For the text-containing cell, return its midpoint in [x, y] coordinate format. 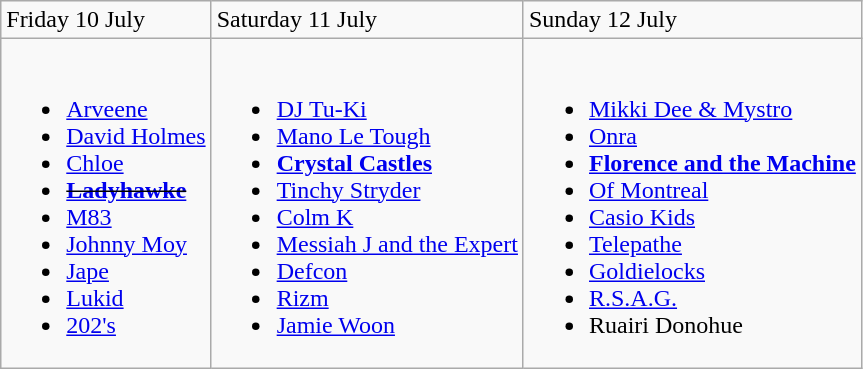
DJ Tu-KiMano Le ToughCrystal CastlesTinchy StryderColm KMessiah J and the ExpertDefconRizmJamie Woon [367, 204]
ArveeneDavid HolmesChloeLadyhawkeM83Johnny MoyJapeLukid202's [106, 204]
Saturday 11 July [367, 20]
Friday 10 July [106, 20]
Sunday 12 July [692, 20]
Mikki Dee & MystroOnraFlorence and the MachineOf MontrealCasio KidsTelepatheGoldielocksR.S.A.G.Ruairi Donohue [692, 204]
